Return (X, Y) of the center of cell containing provided text 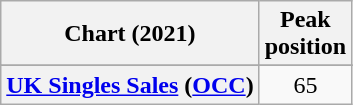
UK Singles Sales (OCC) (130, 85)
Peak position (305, 34)
Chart (2021) (130, 34)
65 (305, 85)
